Return the (X, Y) coordinate for the center point of the cell that contains the specified text.  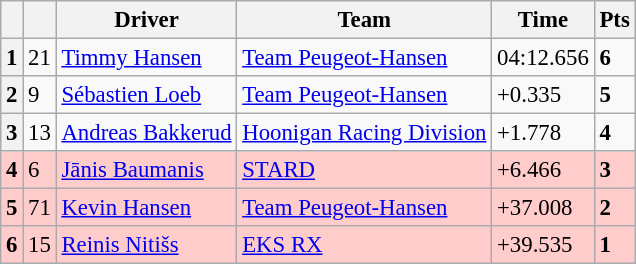
Driver (146, 20)
EKS RX (364, 245)
+6.466 (543, 170)
Team (364, 20)
Timmy Hansen (146, 58)
13 (40, 133)
71 (40, 208)
21 (40, 58)
Time (543, 20)
Reinis Nitišs (146, 245)
Hoonigan Racing Division (364, 133)
+0.335 (543, 95)
+37.008 (543, 208)
Kevin Hansen (146, 208)
+1.778 (543, 133)
15 (40, 245)
Andreas Bakkerud (146, 133)
+39.535 (543, 245)
STARD (364, 170)
04:12.656 (543, 58)
Sébastien Loeb (146, 95)
Jānis Baumanis (146, 170)
Pts (614, 20)
9 (40, 95)
